Identify which cell holds the provided text, then report its (X, Y) central coordinate. 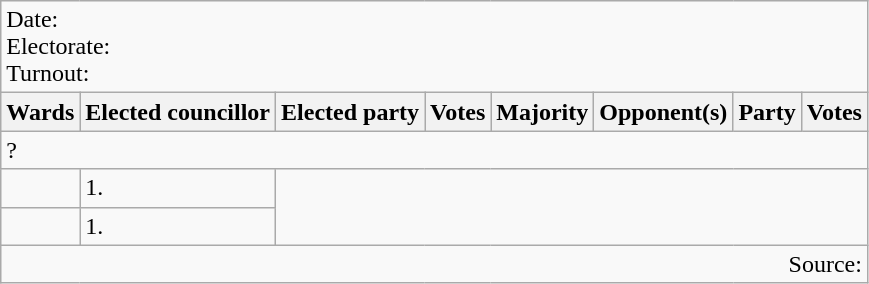
Majority (542, 112)
Opponent(s) (664, 112)
? (434, 150)
Elected party (350, 112)
Party (767, 112)
Wards (40, 112)
Date: Electorate: Turnout: (434, 47)
Elected councillor (178, 112)
Source: (434, 264)
